Capture the cell that displays the provided text and extract its (x, y) central coordinate. 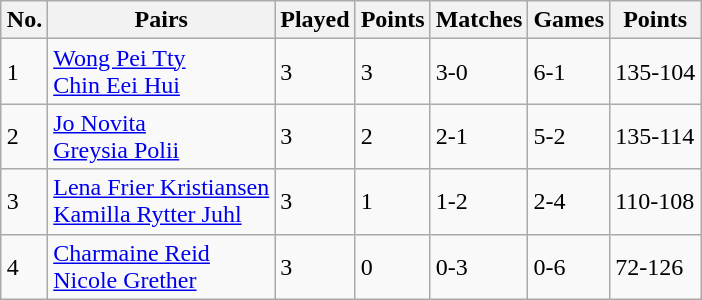
Jo Novita Greysia Polii (162, 136)
72-126 (656, 266)
110-108 (656, 202)
135-104 (656, 72)
2-4 (569, 202)
1-2 (479, 202)
Charmaine Reid Nicole Grether (162, 266)
Pairs (162, 20)
3-0 (479, 72)
Lena Frier Kristiansen Kamilla Rytter Juhl (162, 202)
Matches (479, 20)
0-6 (569, 266)
0 (392, 266)
6-1 (569, 72)
Games (569, 20)
Wong Pei Tty Chin Eei Hui (162, 72)
Played (315, 20)
135-114 (656, 136)
0-3 (479, 266)
2-1 (479, 136)
5-2 (569, 136)
4 (24, 266)
No. (24, 20)
